Determine the (X, Y) coordinate at the center of the cell enclosing the given text.  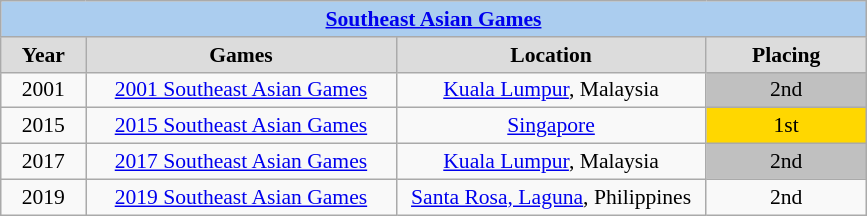
Year (44, 55)
Location (551, 55)
2001 Southeast Asian Games (241, 90)
1st (786, 126)
2015 (44, 126)
2017 (44, 162)
Southeast Asian Games (434, 19)
Games (241, 55)
Santa Rosa, Laguna, Philippines (551, 197)
Singapore (551, 126)
2019 (44, 197)
Placing (786, 55)
2019 Southeast Asian Games (241, 197)
2015 Southeast Asian Games (241, 126)
2017 Southeast Asian Games (241, 162)
2001 (44, 90)
